Locate the cell with the specified text and output its [x, y] center coordinate. 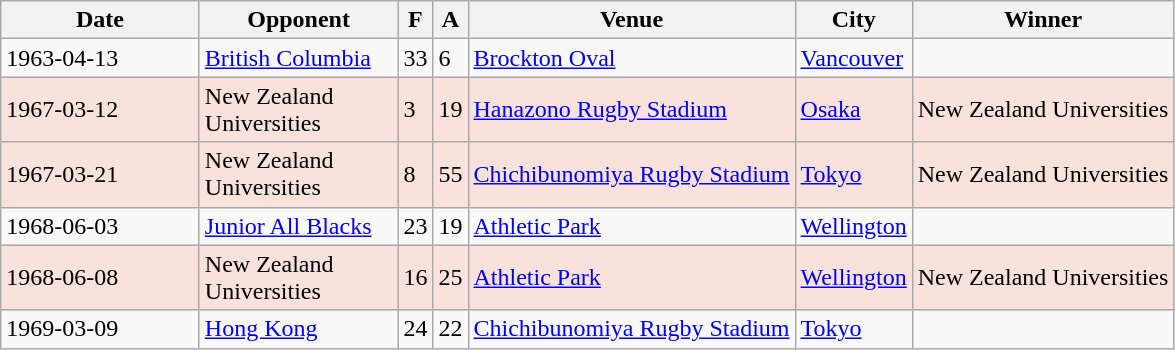
55 [450, 174]
1967-03-12 [100, 110]
1968-06-03 [100, 226]
3 [416, 110]
6 [450, 58]
Hong Kong [298, 329]
23 [416, 226]
1967-03-21 [100, 174]
Opponent [298, 20]
8 [416, 174]
25 [450, 278]
24 [416, 329]
Winner [1043, 20]
1969-03-09 [100, 329]
Junior All Blacks [298, 226]
F [416, 20]
Vancouver [854, 58]
Venue [632, 20]
A [450, 20]
Hanazono Rugby Stadium [632, 110]
British Columbia [298, 58]
22 [450, 329]
1968-06-08 [100, 278]
Brockton Oval [632, 58]
33 [416, 58]
Date [100, 20]
Osaka [854, 110]
1963-04-13 [100, 58]
16 [416, 278]
City [854, 20]
